Output the [x, y] coordinate of the center of the cell containing the given text.  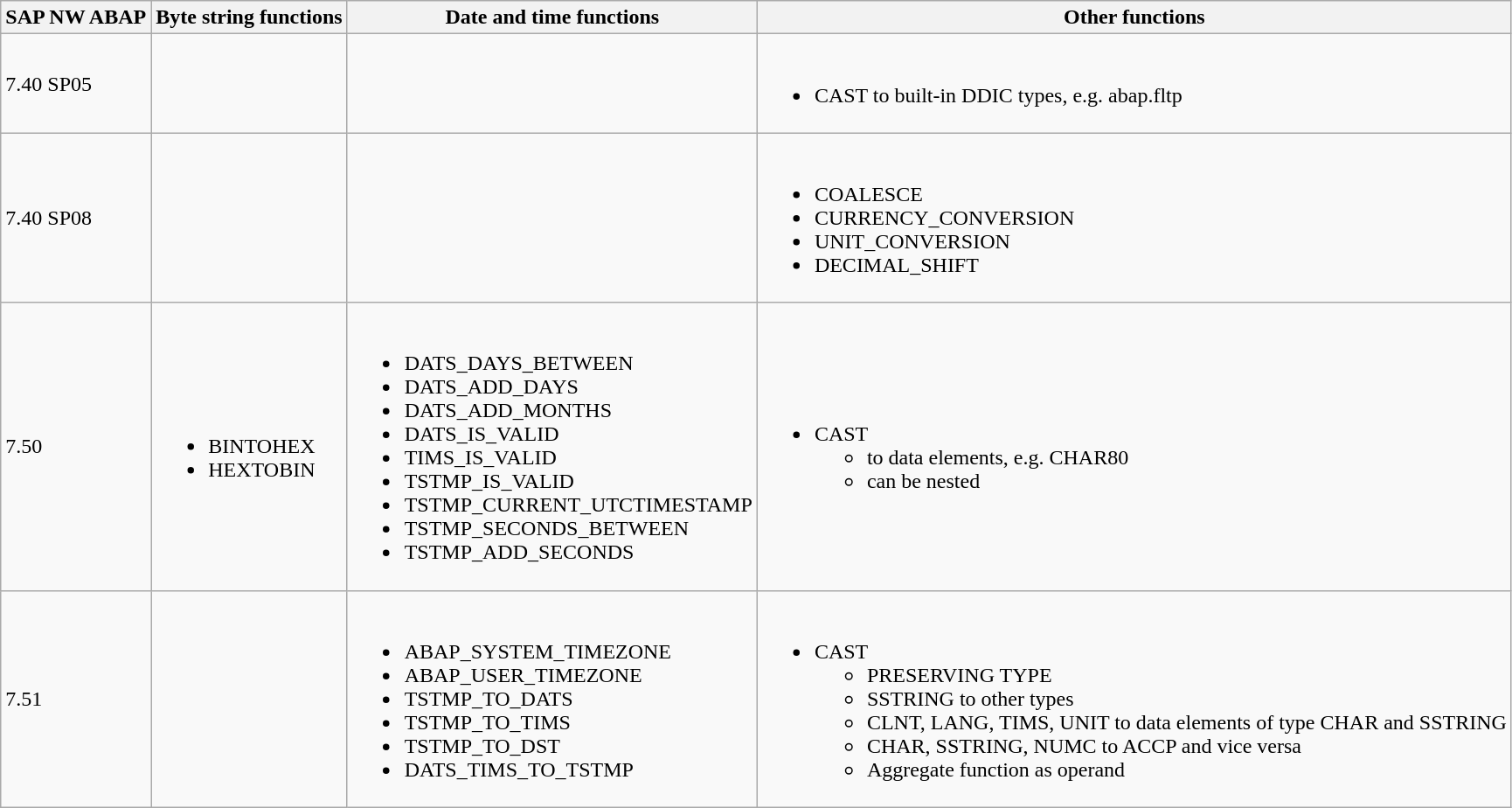
Other functions [1134, 17]
SAP NW ABAP [76, 17]
7.40 SP08 [76, 218]
7.40 SP05 [76, 84]
BINTOHEXHEXTOBIN [249, 446]
CASTto data elements, e.g. CHAR80can be nested [1134, 446]
COALESCECURRENCY_CONVERSIONUNIT_CONVERSIONDECIMAL_SHIFT [1134, 218]
CAST to built-in DDIC types, e.g. abap.fltp [1134, 84]
ABAP_SYSTEM_TIMEZONEABAP_USER_TIMEZONETSTMP_TO_DATSTSTMP_TO_TIMSTSTMP_TO_DSTDATS_TIMS_TO_TSTMP [552, 699]
7.50 [76, 446]
DATS_DAYS_BETWEENDATS_ADD_DAYSDATS_ADD_MONTHSDATS_IS_VALIDTIMS_IS_VALIDTSTMP_IS_VALIDTSTMP_CURRENT_UTCTIMESTAMPTSTMP_SECONDS_BETWEENTSTMP_ADD_SECONDS [552, 446]
Date and time functions [552, 17]
Byte string functions [249, 17]
7.51 [76, 699]
